From the cell containing the given text, extract its center point as [X, Y] coordinate. 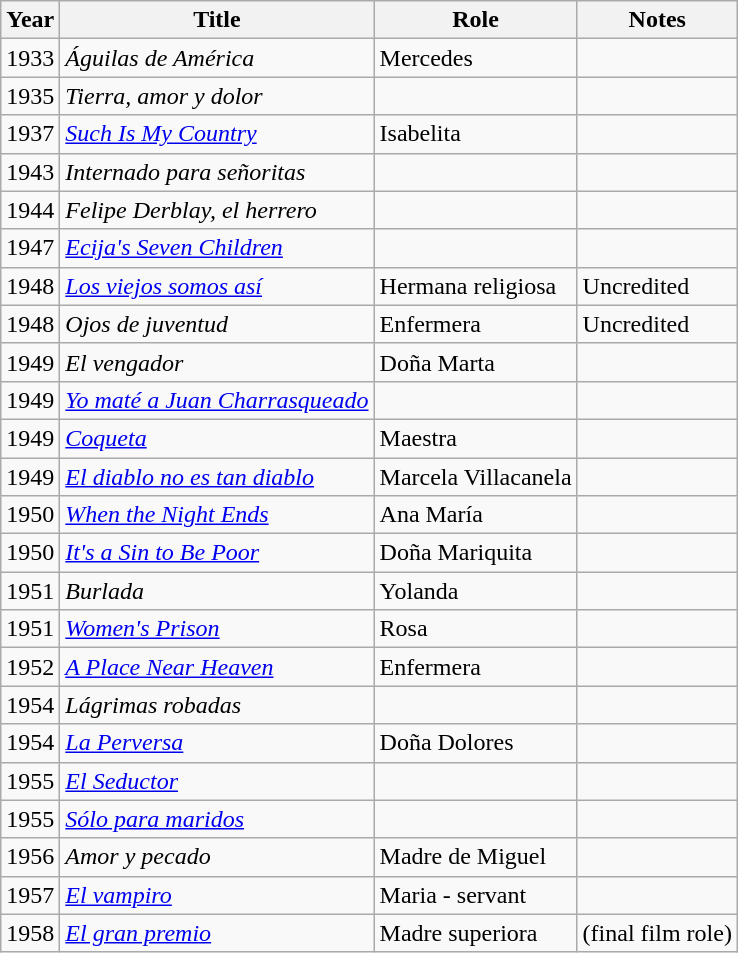
Yolanda [476, 591]
Doña Marta [476, 362]
Doña Dolores [476, 743]
El diablo no es tan diablo [217, 477]
Women's Prison [217, 629]
La Perversa [217, 743]
El vampiro [217, 895]
El Seductor [217, 781]
1956 [30, 857]
Burlada [217, 591]
Sólo para maridos [217, 819]
Marcela Villacanela [476, 477]
1943 [30, 172]
Maria - servant [476, 895]
Águilas de América [217, 58]
Amor y pecado [217, 857]
(final film role) [657, 933]
1947 [30, 248]
Rosa [476, 629]
It's a Sin to Be Poor [217, 553]
Yo maté a Juan Charrasqueado [217, 400]
Madre superiora [476, 933]
Hermana religiosa [476, 286]
Such Is My Country [217, 134]
Coqueta [217, 438]
Year [30, 20]
Madre de Miguel [476, 857]
Isabelita [476, 134]
Doña Mariquita [476, 553]
1935 [30, 96]
1937 [30, 134]
A Place Near Heaven [217, 667]
1958 [30, 933]
Ana María [476, 515]
Felipe Derblay, el herrero [217, 210]
Ecija's Seven Children [217, 248]
1952 [30, 667]
1933 [30, 58]
Notes [657, 20]
Mercedes [476, 58]
El gran premio [217, 933]
Tierra, amor y dolor [217, 96]
El vengador [217, 362]
1957 [30, 895]
Los viejos somos así [217, 286]
When the Night Ends [217, 515]
1944 [30, 210]
Role [476, 20]
Ojos de juventud [217, 324]
Maestra [476, 438]
Lágrimas robadas [217, 705]
Title [217, 20]
Internado para señoritas [217, 172]
